Find where the given text appears and provide that cell's center as [X, Y] coordinate. 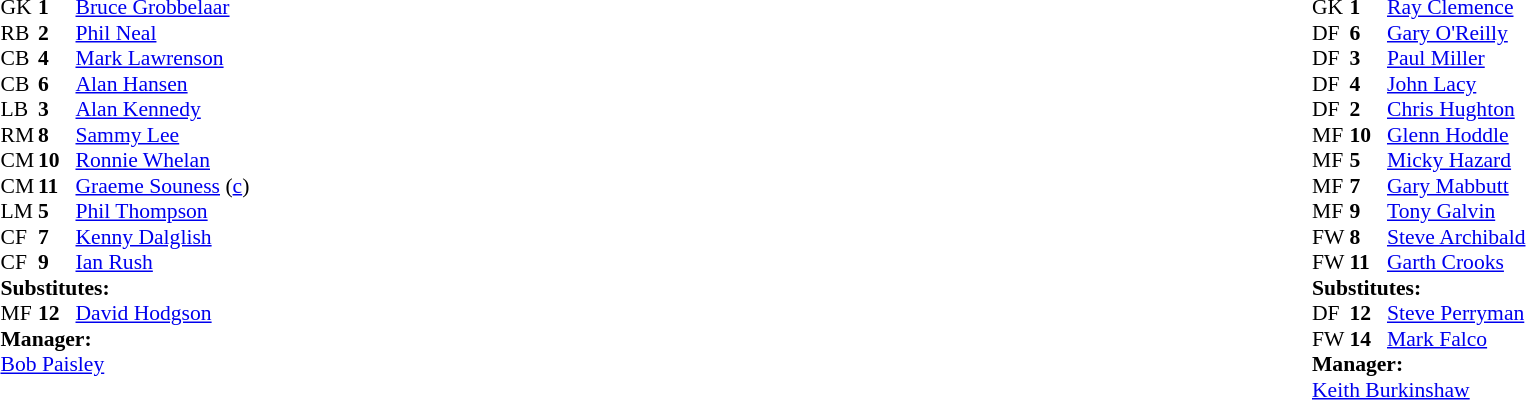
Gary Mabbutt [1456, 186]
Chris Hughton [1456, 109]
Phil Thompson [163, 211]
David Hodgson [163, 313]
LM [19, 211]
Sammy Lee [163, 135]
Ian Rush [163, 263]
LB [19, 109]
Glenn Hoddle [1456, 135]
Tony Galvin [1456, 211]
Bob Paisley [124, 365]
Micky Hazard [1456, 161]
RM [19, 135]
John Lacy [1456, 84]
Gary O'Reilly [1456, 33]
Alan Hansen [163, 84]
Steve Perryman [1456, 313]
Graeme Souness (c) [163, 186]
RB [19, 33]
14 [1368, 339]
Mark Falco [1456, 339]
Ronnie Whelan [163, 161]
Paul Miller [1456, 59]
Garth Crooks [1456, 263]
Steve Archibald [1456, 237]
Kenny Dalglish [163, 237]
Phil Neal [163, 33]
Mark Lawrenson [163, 59]
Alan Kennedy [163, 109]
